Capture the cell that displays the provided text and extract its [x, y] central coordinate. 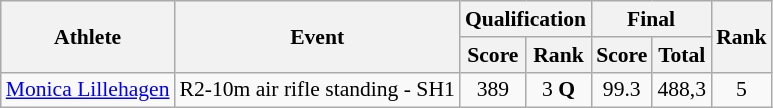
Qualification [526, 19]
Athlete [88, 36]
Event [318, 36]
5 [742, 90]
488,3 [682, 90]
3 Q [558, 90]
Total [682, 55]
Final [651, 19]
389 [493, 90]
R2-10m air rifle standing - SH1 [318, 90]
99.3 [622, 90]
Monica Lillehagen [88, 90]
